Search for the cell housing the specified text and yield its [x, y] center coordinate. 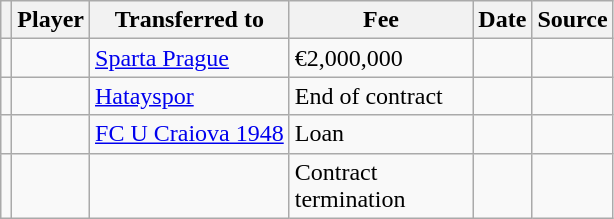
Contract termination [381, 186]
Sparta Prague [190, 58]
Fee [381, 20]
€2,000,000 [381, 58]
Transferred to [190, 20]
End of contract [381, 96]
Loan [381, 134]
Source [572, 20]
Player [51, 20]
Hatayspor [190, 96]
FC U Craiova 1948 [190, 134]
Date [502, 20]
